Find where the given text appears and provide that cell's center as [X, Y] coordinate. 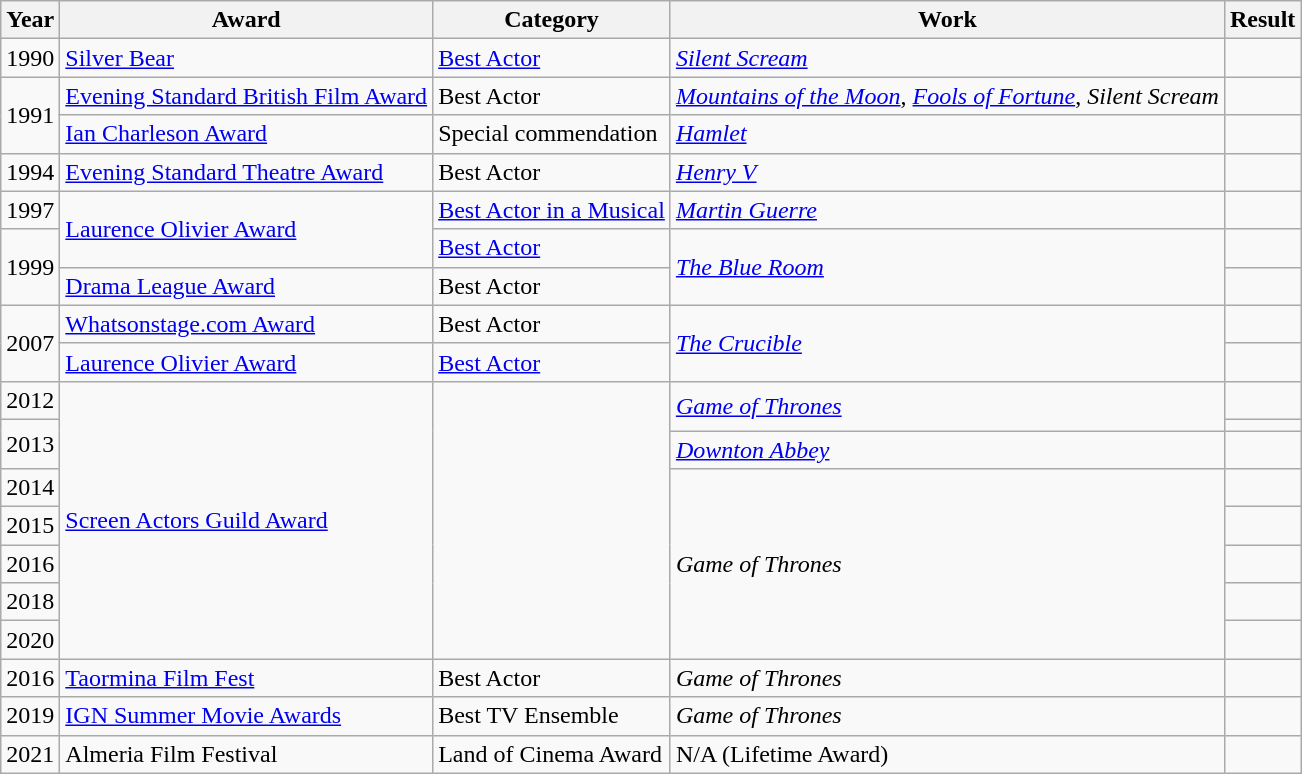
Year [30, 20]
Land of Cinema Award [552, 754]
Ian Charleson Award [246, 134]
2015 [30, 526]
2012 [30, 400]
Downton Abbey [947, 449]
1990 [30, 58]
Result [1262, 20]
1994 [30, 172]
Best TV Ensemble [552, 716]
2020 [30, 640]
The Crucible [947, 343]
Whatsonstage.com Award [246, 324]
Drama League Award [246, 286]
1997 [30, 210]
Category [552, 20]
Best Actor in a Musical [552, 210]
Evening Standard Theatre Award [246, 172]
N/A (Lifetime Award) [947, 754]
1999 [30, 267]
Screen Actors Guild Award [246, 520]
2021 [30, 754]
Evening Standard British Film Award [246, 96]
Work [947, 20]
2018 [30, 602]
Hamlet [947, 134]
Martin Guerre [947, 210]
Mountains of the Moon, Fools of Fortune, Silent Scream [947, 96]
1991 [30, 115]
Silent Scream [947, 58]
Henry V [947, 172]
IGN Summer Movie Awards [246, 716]
2019 [30, 716]
The Blue Room [947, 267]
2013 [30, 444]
Special commendation [552, 134]
2007 [30, 343]
Almeria Film Festival [246, 754]
Silver Bear [246, 58]
Award [246, 20]
2014 [30, 488]
Taormina Film Fest [246, 678]
